Provide the [x, y] coordinate of the cell's center where the given text is located.  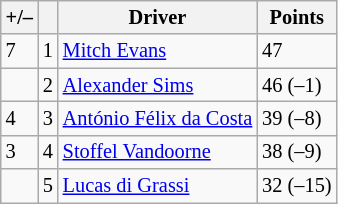
47 [296, 51]
1 [48, 51]
7 [20, 51]
Stoffel Vandoorne [158, 152]
38 (–9) [296, 152]
2 [48, 85]
39 (–8) [296, 118]
+/– [20, 17]
5 [48, 186]
Mitch Evans [158, 51]
António Félix da Costa [158, 118]
Driver [158, 17]
Lucas di Grassi [158, 186]
46 (–1) [296, 85]
Points [296, 17]
32 (–15) [296, 186]
Alexander Sims [158, 85]
